Return the (x, y) coordinate for the center point of the cell that contains the specified text.  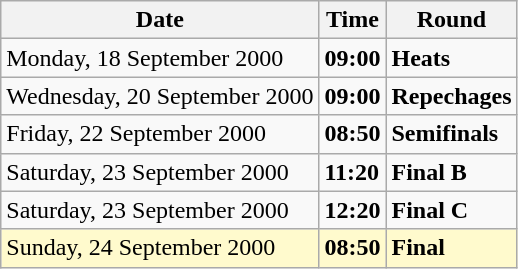
Repechages (452, 96)
Final B (452, 172)
Date (160, 20)
Sunday, 24 September 2000 (160, 248)
Heats (452, 58)
Round (452, 20)
Final (452, 248)
Friday, 22 September 2000 (160, 134)
Semifinals (452, 134)
Wednesday, 20 September 2000 (160, 96)
11:20 (352, 172)
Final C (452, 210)
Monday, 18 September 2000 (160, 58)
Time (352, 20)
12:20 (352, 210)
